Extract the [X, Y] coordinate from the center of the cell holding the provided text.  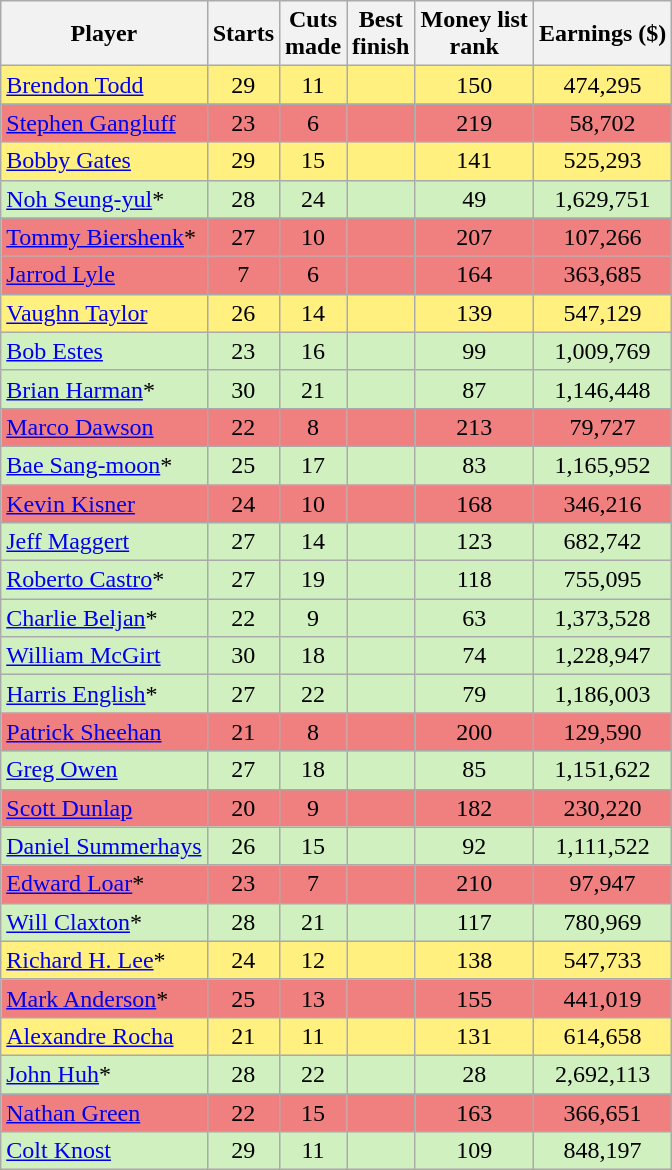
Mark Anderson* [104, 998]
200 [474, 732]
99 [474, 351]
Player [104, 34]
Richard H. Lee* [104, 960]
Nathan Green [104, 1113]
79 [474, 694]
Harris English* [104, 694]
755,095 [602, 580]
Noh Seung-yul* [104, 199]
1,151,622 [602, 770]
Scott Dunlap [104, 808]
131 [474, 1036]
219 [474, 123]
346,216 [602, 503]
474,295 [602, 85]
Patrick Sheehan [104, 732]
Vaughn Taylor [104, 313]
117 [474, 922]
Edward Loar* [104, 884]
19 [314, 580]
85 [474, 770]
Roberto Castro* [104, 580]
17 [314, 465]
366,651 [602, 1113]
92 [474, 846]
Will Claxton* [104, 922]
2,692,113 [602, 1074]
139 [474, 313]
547,129 [602, 313]
13 [314, 998]
230,220 [602, 808]
168 [474, 503]
155 [474, 998]
Starts [243, 34]
Bae Sang-moon* [104, 465]
John Huh* [104, 1074]
58,702 [602, 123]
Jeff Maggert [104, 542]
16 [314, 351]
Daniel Summerhays [104, 846]
213 [474, 427]
Bobby Gates [104, 161]
682,742 [602, 542]
150 [474, 85]
20 [243, 808]
123 [474, 542]
Alexandre Rocha [104, 1036]
1,146,448 [602, 389]
63 [474, 618]
525,293 [602, 161]
Kevin Kisner [104, 503]
97,947 [602, 884]
363,685 [602, 275]
Earnings ($) [602, 34]
12 [314, 960]
207 [474, 237]
547,733 [602, 960]
118 [474, 580]
Money listrank [474, 34]
Brendon Todd [104, 85]
Bob Estes [104, 351]
1,111,522 [602, 846]
1,629,751 [602, 199]
1,373,528 [602, 618]
William McGirt [104, 656]
780,969 [602, 922]
Jarrod Lyle [104, 275]
441,019 [602, 998]
164 [474, 275]
1,186,003 [602, 694]
Charlie Beljan* [104, 618]
107,266 [602, 237]
1,009,769 [602, 351]
Cutsmade [314, 34]
Colt Knost [104, 1151]
74 [474, 656]
Tommy Biershenk* [104, 237]
Bestfinish [381, 34]
138 [474, 960]
210 [474, 884]
Marco Dawson [104, 427]
1,165,952 [602, 465]
141 [474, 161]
83 [474, 465]
109 [474, 1151]
49 [474, 199]
163 [474, 1113]
1,228,947 [602, 656]
87 [474, 389]
79,727 [602, 427]
848,197 [602, 1151]
Brian Harman* [104, 389]
614,658 [602, 1036]
129,590 [602, 732]
182 [474, 808]
Stephen Gangluff [104, 123]
Greg Owen [104, 770]
